Scan for the cell matching the given text and deliver its [X, Y] coordinate at center. 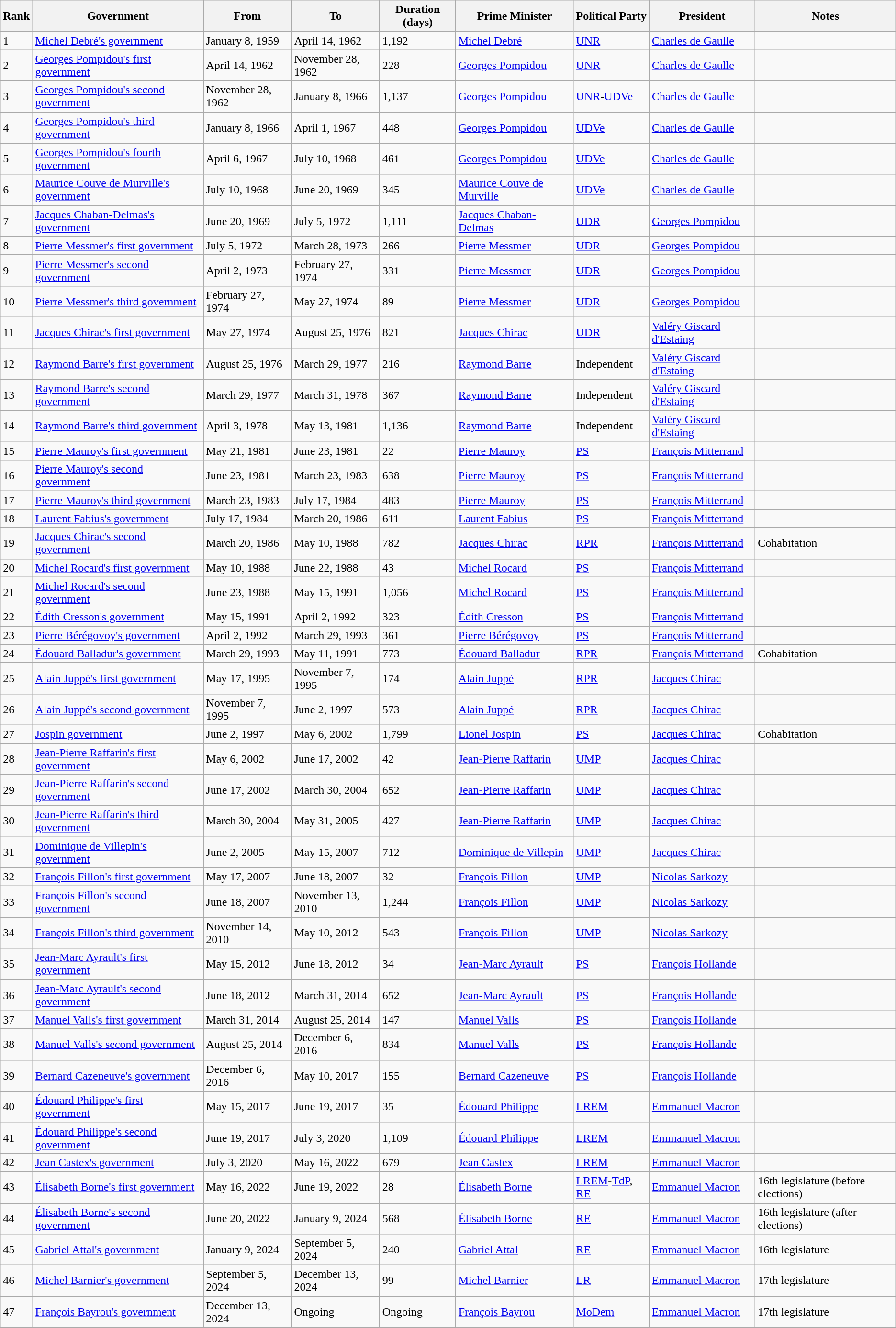
May 15, 2007 [336, 852]
Michel Debré [515, 41]
Michel Rocard's first government [118, 568]
1,799 [417, 734]
May 17, 2007 [247, 877]
UNR-UDVe [611, 97]
174 [417, 678]
Gabriel Attal [515, 1249]
448 [417, 127]
François Fillon's third government [118, 933]
155 [417, 1075]
44 [16, 1218]
712 [417, 852]
Raymond Barre's third government [118, 426]
Jacques Chirac's second government [118, 543]
266 [417, 246]
47 [16, 1312]
4 [16, 127]
21 [16, 593]
June 23, 1988 [247, 593]
323 [417, 617]
Georges Pompidou's third government [118, 127]
37 [16, 1020]
638 [417, 476]
11 [16, 332]
573 [417, 709]
Manuel Valls's second government [118, 1045]
May 13, 1981 [336, 426]
16th legislature (before elections) [826, 1187]
1,136 [417, 426]
François Fillon's first government [118, 877]
30 [16, 822]
Jean-Pierre Raffarin's first government [118, 758]
Bernard Cazeneuve's government [118, 1075]
Pierre Messmer's first government [118, 246]
June 20, 2022 [247, 1218]
Georges Pompidou's second government [118, 97]
Pierre Messmer's third government [118, 302]
1,192 [417, 41]
216 [417, 364]
29 [16, 790]
Jean-Marc Ayrault's first government [118, 964]
1,111 [417, 221]
782 [417, 543]
6 [16, 190]
18 [16, 518]
16th legislature [826, 1249]
April 6, 1967 [247, 159]
Michel Debré's government [118, 41]
Georges Pompidou's fourth government [118, 159]
367 [417, 395]
Bernard Cazeneuve [515, 1075]
99 [417, 1281]
1,109 [417, 1137]
April 3, 1978 [247, 426]
611 [417, 518]
Georges Pompidou's first government [118, 65]
1 [16, 41]
40 [16, 1107]
15 [16, 451]
461 [417, 159]
Raymond Barre's second government [118, 395]
Manuel Valls's first government [118, 1020]
To [336, 16]
8 [16, 246]
June 19, 2022 [336, 1187]
39 [16, 1075]
483 [417, 500]
Édith Cresson [515, 617]
April 2, 1973 [247, 270]
89 [417, 302]
Jacques Chirac's first government [118, 332]
François Fillon's second government [118, 902]
Pierre Mauroy's third government [118, 500]
Alain Juppé's first government [118, 678]
24 [16, 653]
Lionel Jospin [515, 734]
7 [16, 221]
Jean Castex's government [118, 1162]
President [702, 16]
1,244 [417, 902]
679 [417, 1162]
Dominique de Villepin's government [118, 852]
MoDem [611, 1312]
14 [16, 426]
June 2, 2005 [247, 852]
Michel Rocard's second government [118, 593]
From [247, 16]
Michel Barnier [515, 1281]
Alain Juppé's second government [118, 709]
26 [16, 709]
38 [16, 1045]
9 [16, 270]
27 [16, 734]
Jean-Pierre Raffarin's second government [118, 790]
31 [16, 852]
Jacques Chaban-Delmas [515, 221]
March 31, 1978 [336, 395]
427 [417, 822]
10 [16, 302]
Jacques Chaban-Delmas's government [118, 221]
Édouard Philippe's second government [118, 1137]
23 [16, 635]
May 10, 2017 [336, 1075]
568 [417, 1218]
5 [16, 159]
Jean-Marc Ayrault's second government [118, 995]
Notes [826, 16]
17 [16, 500]
1,056 [417, 593]
Prime Minister [515, 16]
November 14, 2010 [247, 933]
16 [16, 476]
228 [417, 65]
16th legislature (after elections) [826, 1218]
Jean Castex [515, 1162]
Édouard Philippe's first government [118, 1107]
Édouard Balladur's government [118, 653]
13 [16, 395]
147 [417, 1020]
May 10, 2012 [336, 933]
Dominique de Villepin [515, 852]
Pierre Bérégovoy [515, 635]
Duration (days) [417, 16]
François Bayrou's government [118, 1312]
May 15, 2017 [247, 1107]
Gabriel Attal's government [118, 1249]
May 17, 1995 [247, 678]
33 [16, 902]
Rank [16, 16]
45 [16, 1249]
543 [417, 933]
19 [16, 543]
LR [611, 1281]
Political Party [611, 16]
Michel Barnier's government [118, 1281]
331 [417, 270]
834 [417, 1045]
3 [16, 97]
Édith Cresson's government [118, 617]
240 [417, 1249]
Maurice Couve de Murville's government [118, 190]
Laurent Fabius [515, 518]
Raymond Barre's first government [118, 364]
François Bayrou [515, 1312]
2 [16, 65]
20 [16, 568]
Édouard Balladur [515, 653]
25 [16, 678]
Élisabeth Borne's second government [118, 1218]
May 31, 2005 [336, 822]
June 22, 1988 [336, 568]
Jean-Pierre Raffarin's third government [118, 822]
345 [417, 190]
May 15, 2012 [247, 964]
821 [417, 332]
773 [417, 653]
Laurent Fabius's government [118, 518]
Pierre Mauroy's first government [118, 451]
November 13, 2010 [336, 902]
May 21, 1981 [247, 451]
Pierre Bérégovoy's government [118, 635]
1,137 [417, 97]
361 [417, 635]
Pierre Messmer's second government [118, 270]
Government [118, 16]
36 [16, 995]
January 8, 1959 [247, 41]
46 [16, 1281]
41 [16, 1137]
March 28, 1973 [336, 246]
Élisabeth Borne's first government [118, 1187]
Pierre Mauroy's second government [118, 476]
Jospin government [118, 734]
LREM-TdP, RE [611, 1187]
12 [16, 364]
Maurice Couve de Murville [515, 190]
May 11, 1991 [336, 653]
April 1, 1967 [336, 127]
